Pinpoint the cell where the given text exists, returning its (x, y) midpoint coordinate. 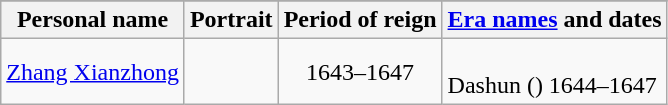
Personal name (93, 20)
Era names and dates (554, 20)
Period of reign (360, 20)
1643–1647 (360, 72)
Portrait (231, 20)
Dashun () 1644–1647 (554, 72)
Zhang Xianzhong (93, 72)
